From the cell containing the given text, extract its center point as (X, Y) coordinate. 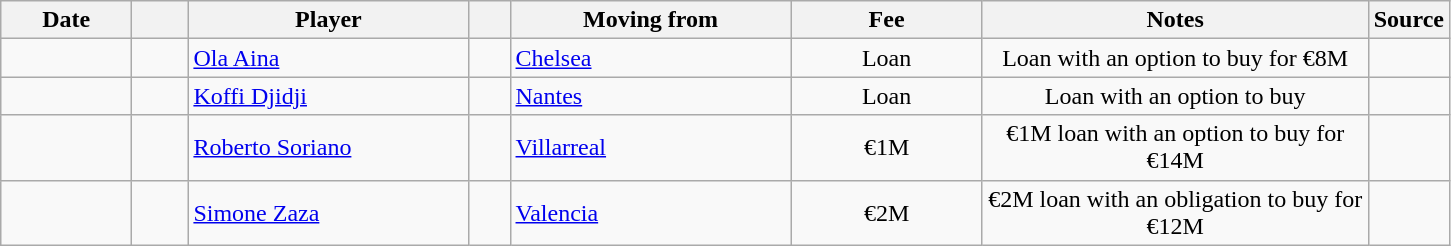
Source (1408, 20)
€1M (886, 148)
Player (328, 20)
Notes (1175, 20)
Ola Aina (328, 58)
Fee (886, 20)
Chelsea (650, 58)
Koffi Djidji (328, 96)
Simone Zaza (328, 212)
Moving from (650, 20)
Loan with an option to buy (1175, 96)
Valencia (650, 212)
Roberto Soriano (328, 148)
Nantes (650, 96)
€1M loan with an option to buy for €14M (1175, 148)
Loan with an option to buy for €8M (1175, 58)
Villarreal (650, 148)
€2M loan with an obligation to buy for €12M (1175, 212)
€2M (886, 212)
Date (66, 20)
